Provide the [X, Y] coordinate of the cell's center where the given text is located.  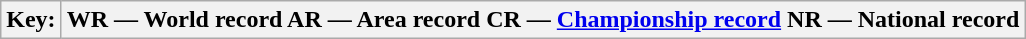
WR — World record AR — Area record CR — Championship record NR — National record [543, 20]
Key: [31, 20]
